Extract the [x, y] coordinate from the center of the cell holding the provided text.  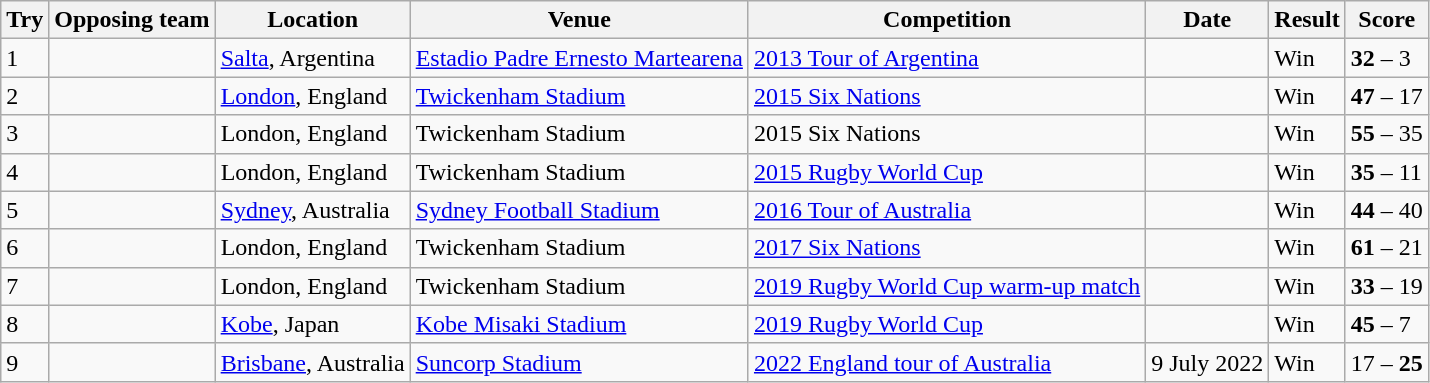
Salta, Argentina [312, 58]
2015 Rugby World Cup [946, 172]
33 – 19 [1386, 286]
Kobe, Japan [312, 324]
2017 Six Nations [946, 248]
Kobe Misaki Stadium [579, 324]
Location [312, 20]
Suncorp Stadium [579, 362]
35 – 11 [1386, 172]
44 – 40 [1386, 210]
3 [25, 134]
Date [1208, 20]
17 – 25 [1386, 362]
2013 Tour of Argentina [946, 58]
9 [25, 362]
47 – 17 [1386, 96]
Competition [946, 20]
Sydney, Australia [312, 210]
2022 England tour of Australia [946, 362]
7 [25, 286]
Result [1307, 20]
45 – 7 [1386, 324]
9 July 2022 [1208, 362]
2019 Rugby World Cup [946, 324]
32 – 3 [1386, 58]
61 – 21 [1386, 248]
Brisbane, Australia [312, 362]
8 [25, 324]
6 [25, 248]
2019 Rugby World Cup warm-up match [946, 286]
4 [25, 172]
Sydney Football Stadium [579, 210]
Try [25, 20]
Score [1386, 20]
2016 Tour of Australia [946, 210]
Opposing team [132, 20]
2 [25, 96]
Venue [579, 20]
Estadio Padre Ernesto Martearena [579, 58]
55 – 35 [1386, 134]
5 [25, 210]
1 [25, 58]
